Capture the cell that displays the provided text and extract its (x, y) central coordinate. 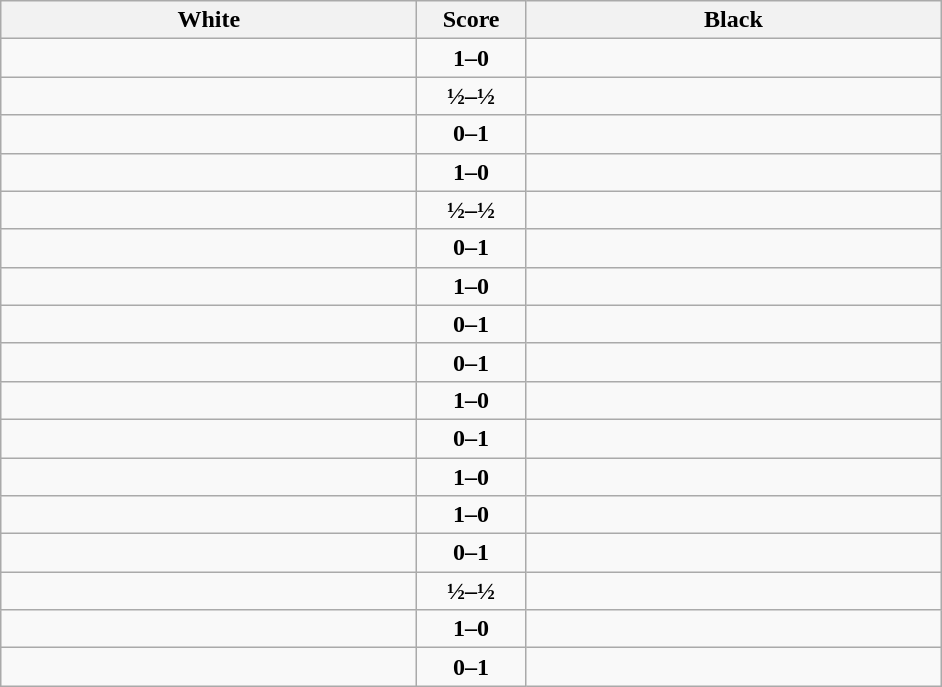
White (209, 20)
Score (472, 20)
Black (733, 20)
